Find where the given text appears and provide that cell's center as (x, y) coordinate. 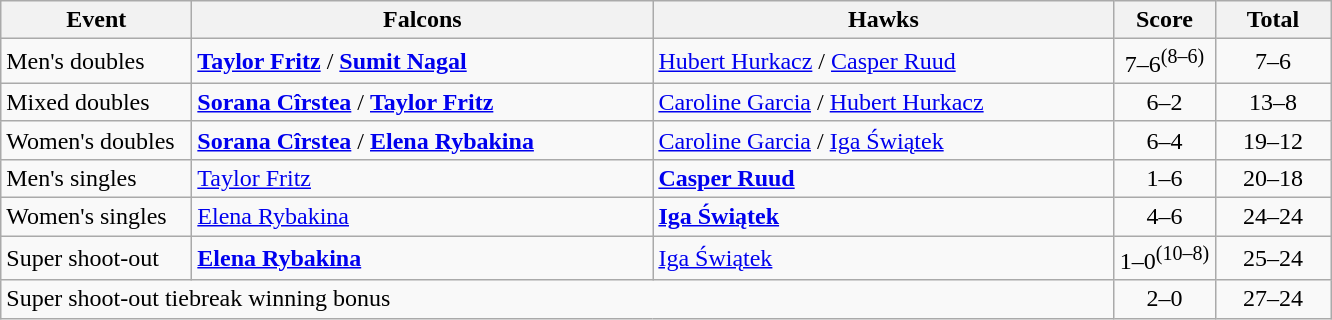
24–24 (1273, 217)
19–12 (1273, 140)
6–4 (1164, 140)
Caroline Garcia / Iga Świątek (884, 140)
20–18 (1273, 178)
Men's doubles (96, 62)
Event (96, 20)
Taylor Fritz / Sumit Nagal (422, 62)
Men's singles (96, 178)
Casper Ruud (884, 178)
1–0(10–8) (1164, 258)
Hubert Hurkacz / Casper Ruud (884, 62)
Falcons (422, 20)
7–6(8–6) (1164, 62)
Sorana Cîrstea / Elena Rybakina (422, 140)
27–24 (1273, 299)
Score (1164, 20)
Caroline Garcia / Hubert Hurkacz (884, 102)
6–2 (1164, 102)
1–6 (1164, 178)
Super shoot-out (96, 258)
Sorana Cîrstea / Taylor Fritz (422, 102)
4–6 (1164, 217)
Total (1273, 20)
7–6 (1273, 62)
25–24 (1273, 258)
Taylor Fritz (422, 178)
13–8 (1273, 102)
Women's doubles (96, 140)
Super shoot-out tiebreak winning bonus (558, 299)
2–0 (1164, 299)
Hawks (884, 20)
Mixed doubles (96, 102)
Women's singles (96, 217)
